Find where the given text appears and provide that cell's center as (x, y) coordinate. 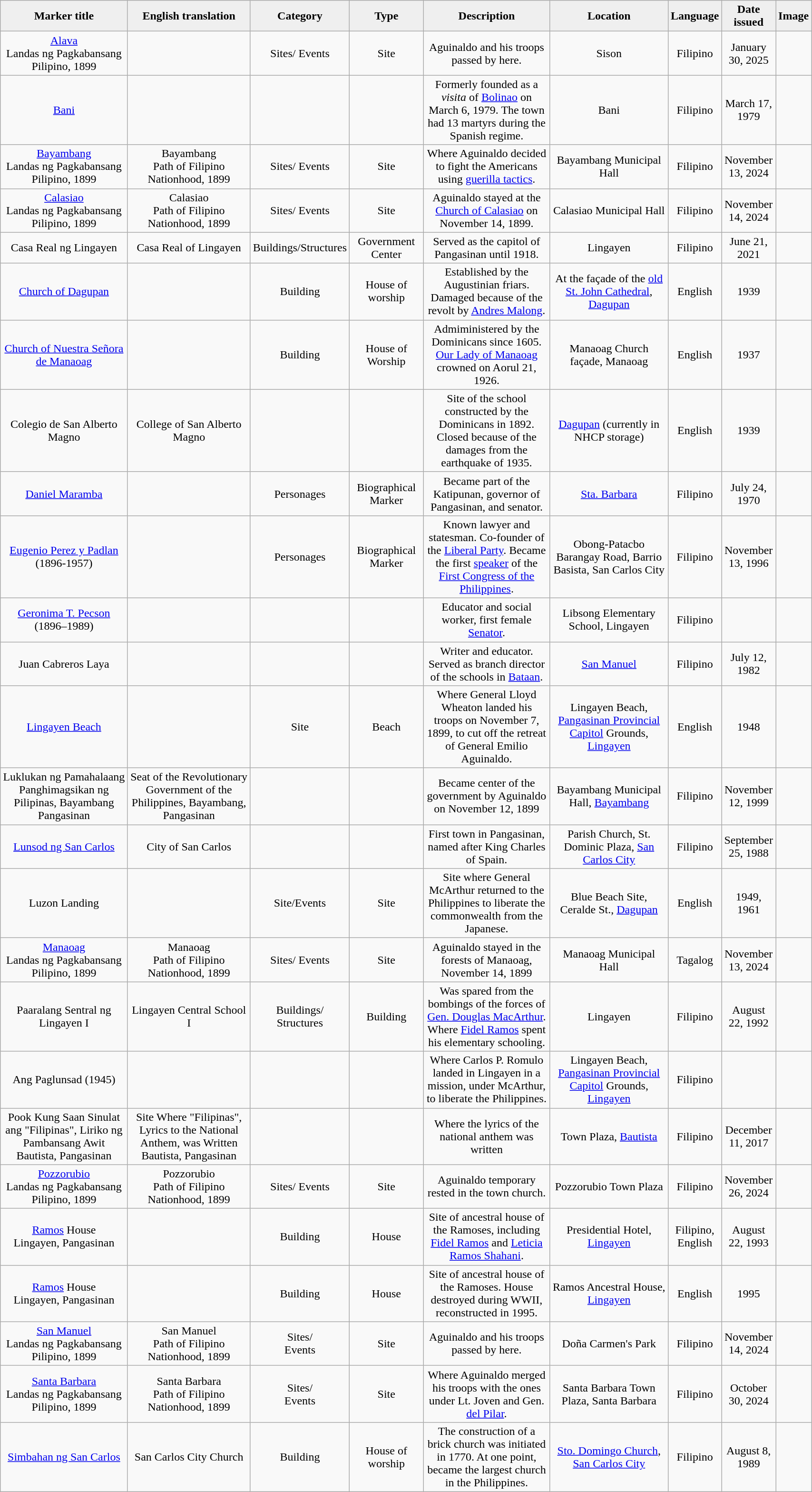
BayambangLandas ng Pagkabansang Pilipino, 1899 (64, 167)
Luzon Landing (64, 903)
First town in Pangasinan, named after King Charles of Spain. (487, 847)
Category (300, 16)
Where Carlos P. Romulo landed in Lingayen in a mission, under McArthur, to liberate the Philippines. (487, 1079)
January 30, 2025 (749, 53)
September 25, 1988 (749, 847)
Location (609, 16)
Calasiao Municipal Hall (609, 210)
Santa Barbara Town Plaza, Santa Barbara (609, 1393)
City of San Carlos (189, 847)
English translation (189, 16)
Eugenio Perez y Padlan(1896-1957) (64, 557)
BayambangPath of Filipino Nationhood, 1899 (189, 167)
Where Aguinaldo merged his troops with the ones under Lt. Joven and Gen. del Pilar. (487, 1393)
Served as the capitol of Pangasinan until 1918. (487, 247)
Santa BarbaraPath of Filipino Nationhood, 1899 (189, 1393)
San Manuel (609, 663)
CalasiaoPath of Filipino Nationhood, 1899 (189, 210)
ManaoagPath of Filipino Nationhood, 1899 (189, 960)
Lingayen Beach (64, 727)
Tagalog (695, 960)
Lunsod ng San Carlos (64, 847)
Established by the Augustinian friars. Damaged because of the revolt by Andres Malong. (487, 291)
The construction of a brick church was initiated in 1770. At one point, became the largest church in the Philippines. (487, 1457)
Colegio de San Alberto Magno (64, 430)
Town Plaza, Bautista (609, 1136)
Daniel Maramba (64, 494)
Site of the school constructed by the Dominicans in 1892. Closed because of the damages from the earthquake of 1935. (487, 430)
Aguinaldo stayed at the Church of Calasiao on November 14, 1899. (487, 210)
Educator and social worker, first female Senator. (487, 620)
Pozzorubio Town Plaza (609, 1186)
AlavaLandas ng Pagkabansang Pilipino, 1899 (64, 53)
November 12, 1999 (749, 797)
Doña Carmen's Park (609, 1344)
Presidential Hotel, Lingayen (609, 1236)
1937 (749, 355)
Admiministered by the Dominicans since 1605. Our Lady of Manaoag crowned on Aorul 21, 1926. (487, 355)
Became center of the government by Aguinaldo on November 12, 1899 (487, 797)
November 13, 1996 (749, 557)
December 11, 2017 (749, 1136)
Libsong Elementary School, Lingayen (609, 620)
Santa BarbaraLandas ng Pagkabansang Pilipino, 1899 (64, 1393)
Type (386, 16)
August 22, 1992 (749, 1017)
Ang Paglunsad (1945) (64, 1079)
San ManuelLandas ng Pagkabansang Pilipino, 1899 (64, 1344)
Paaralang Sentral ng Lingayen I (64, 1017)
Pook Kung Saan Sinulat ang "Filipinas", Liriko ng Pambansang Awit Bautista, Pangasinan (64, 1136)
Was spared from the bombings of the forces of Gen. Douglas MacArthur. Where Fidel Ramos spent his elementary schooling. (487, 1017)
Aguinaldo stayed in the forests of Manaoag, November 14, 1899 (487, 960)
Site/Events (300, 903)
Image (793, 16)
PozzorubioPath of Filipino Nationhood, 1899 (189, 1186)
Where Aguinaldo decided to fight the Americans using guerilla tactics. (487, 167)
Geronima T. Pecson(1896–1989) (64, 620)
ManaoagLandas ng Pagkabansang Pilipino, 1899 (64, 960)
Marker title (64, 16)
San ManuelPath of Filipino Nationhood, 1899 (189, 1344)
College of San Alberto Magno (189, 430)
Blue Beach Site, Ceralde St., Dagupan (609, 903)
Site of ancestral house of the Ramoses. House destroyed during WWII, reconstructed in 1995. (487, 1294)
Beach (386, 727)
PozzorubioLandas ng Pagkabansang Pilipino, 1899 (64, 1186)
Casa Real ng Lingayen (64, 247)
Manaoag Municipal Hall (609, 960)
Juan Cabreros Laya (64, 663)
Buildings/Structures (300, 247)
San Carlos City Church (189, 1457)
Aguinaldo temporary rested in the town church. (487, 1186)
Description (487, 16)
Manaoag Church façade, Manaoag (609, 355)
Buildings/ Structures (300, 1017)
Government Center (386, 247)
Site where General McArthur returned to the Philippines to liberate the commonwealth from the Japanese. (487, 903)
Church of Dagupan (64, 291)
Sta. Barbara (609, 494)
Simbahan ng San Carlos (64, 1457)
At the façade of the old St. John Cathedral, Dagupan (609, 291)
Obong-Patacbo Barangay Road, Barrio Basista, San Carlos City (609, 557)
August 22, 1993 (749, 1236)
Filipino, English (695, 1236)
Lingayen Central School I (189, 1017)
CalasiaoLandas ng Pagkabansang Pilipino, 1899 (64, 210)
Luklukan ng Pamahalaang Panghimagsikan ng Pilipinas, Bayambang Pangasinan (64, 797)
Dagupan (currently in NHCP storage) (609, 430)
1949, 1961 (749, 903)
Language (695, 16)
June 21, 2021 (749, 247)
August 8, 1989 (749, 1457)
Church of Nuestra Señora de Manaoag (64, 355)
July 12, 1982 (749, 663)
Became part of the Katipunan, governor of Pangasinan, and senator. (487, 494)
Known lawyer and statesman. Co-founder of the Liberal Party. Became the first speaker of the First Congress of the Philippines. (487, 557)
Ramos Ancestral House, Lingayen (609, 1294)
Sto. Domingo Church, San Carlos City (609, 1457)
Where the lyrics of the national anthem was written (487, 1136)
1948 (749, 727)
Sison (609, 53)
House of Worship (386, 355)
1995 (749, 1294)
July 24, 1970 (749, 494)
October 30, 2024 (749, 1393)
March 17, 1979 (749, 110)
Seat of the Revolutionary Government of the Philippines, Bayambang, Pangasinan (189, 797)
Date issued (749, 16)
Formerly founded as a visita of Bolinao on March 6, 1979. The town had 13 martyrs during the Spanish regime. (487, 110)
Where General Lloyd Wheaton landed his troops on November 7, 1899, to cut off the retreat of General Emilio Aguinaldo. (487, 727)
Parish Church, St. Dominic Plaza, San Carlos City (609, 847)
Bayambang Municipal Hall (609, 167)
Casa Real of Lingayen (189, 247)
November 26, 2024 (749, 1186)
Site of ancestral house of the Ramoses, including Fidel Ramos and Leticia Ramos Shahani. (487, 1236)
Bayambang Municipal Hall, Bayambang (609, 797)
Writer and educator. Served as branch director of the schools in Bataan. (487, 663)
Site Where "Filipinas", Lyrics to the National Anthem, was Written Bautista, Pangasinan (189, 1136)
